Search for the cell housing the specified text and yield its (X, Y) center coordinate. 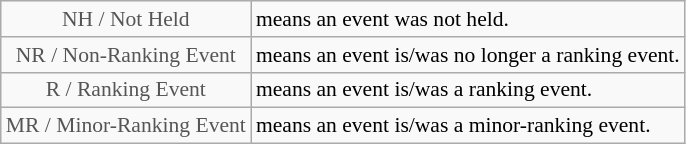
MR / Minor-Ranking Event (126, 126)
NH / Not Held (126, 19)
NR / Non-Ranking Event (126, 55)
means an event is/was no longer a ranking event. (468, 55)
means an event is/was a minor-ranking event. (468, 126)
means an event is/was a ranking event. (468, 90)
means an event was not held. (468, 19)
R / Ranking Event (126, 90)
